Extract the [x, y] coordinate from the center of the cell holding the provided text.  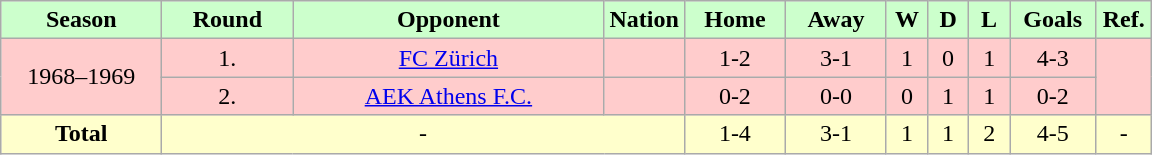
Total [82, 134]
W [906, 20]
0-0 [836, 96]
1-2 [734, 58]
Ref. [1124, 20]
1. [228, 58]
1-4 [734, 134]
Goals [1053, 20]
4-5 [1053, 134]
AEK Athens F.C. [448, 96]
L [990, 20]
1968–1969 [82, 77]
D [948, 20]
Home [734, 20]
2. [228, 96]
2 [990, 134]
Nation [644, 20]
Round [228, 20]
Opponent [448, 20]
4-3 [1053, 58]
Season [82, 20]
FC Zürich [448, 58]
Away [836, 20]
